Find where the given text appears and provide that cell's center as (x, y) coordinate. 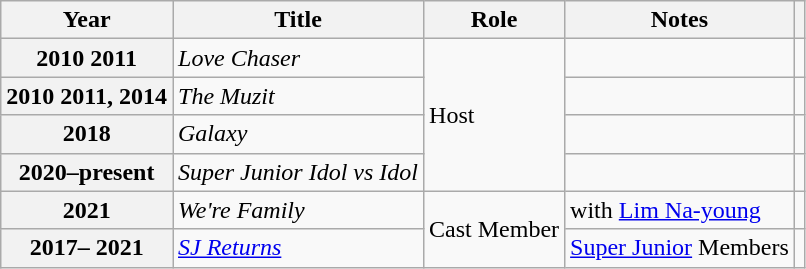
Love Chaser (298, 58)
Year (87, 20)
2010 2011 (87, 58)
2021 (87, 210)
with Lim Na-young (680, 210)
Notes (680, 20)
SJ Returns (298, 248)
We're Family (298, 210)
Galaxy (298, 134)
Cast Member (494, 229)
Super Junior Idol vs Idol (298, 172)
2020–present (87, 172)
Super Junior Members (680, 248)
Role (494, 20)
Host (494, 115)
The Muzit (298, 96)
2017– 2021 (87, 248)
2018 (87, 134)
Title (298, 20)
2010 2011, 2014 (87, 96)
